Provide the (X, Y) coordinate of the cell's center where the given text is located.  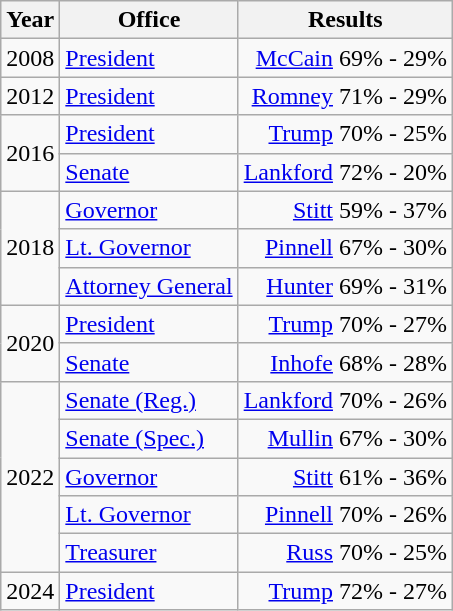
Results (345, 20)
2016 (30, 153)
Pinnell 67% - 30% (345, 248)
2018 (30, 248)
Senate (Reg.) (149, 400)
Lankford 72% - 20% (345, 172)
Stitt 59% - 37% (345, 210)
Lankford 70% - 26% (345, 400)
McCain 69% - 29% (345, 58)
Attorney General (149, 286)
Pinnell 70% - 26% (345, 515)
2008 (30, 58)
2012 (30, 96)
Stitt 61% - 36% (345, 477)
Mullin 67% - 30% (345, 438)
Hunter 69% - 31% (345, 286)
2022 (30, 476)
Year (30, 20)
Office (149, 20)
Senate (Spec.) (149, 438)
Trump 70% - 27% (345, 324)
2020 (30, 343)
Inhofe 68% - 28% (345, 362)
2024 (30, 591)
Trump 70% - 25% (345, 134)
Romney 71% - 29% (345, 96)
Russ 70% - 25% (345, 553)
Treasurer (149, 553)
Trump 72% - 27% (345, 591)
